For the text-containing cell, return its midpoint in (X, Y) coordinate format. 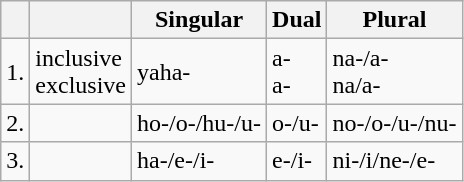
ha-/e-/i- (200, 161)
Singular (200, 20)
o-/u- (297, 123)
Plural (394, 20)
ho-/o-/hu-/u- (200, 123)
e-/i- (297, 161)
Dual (297, 20)
3. (16, 161)
no-/o-/u-/nu- (394, 123)
inclusiveexclusive (81, 72)
2. (16, 123)
a-a- (297, 72)
ni-/i/ne-/e- (394, 161)
1. (16, 72)
yaha- (200, 72)
na-/a-na/a- (394, 72)
